From the cell containing the given text, extract its center point as (x, y) coordinate. 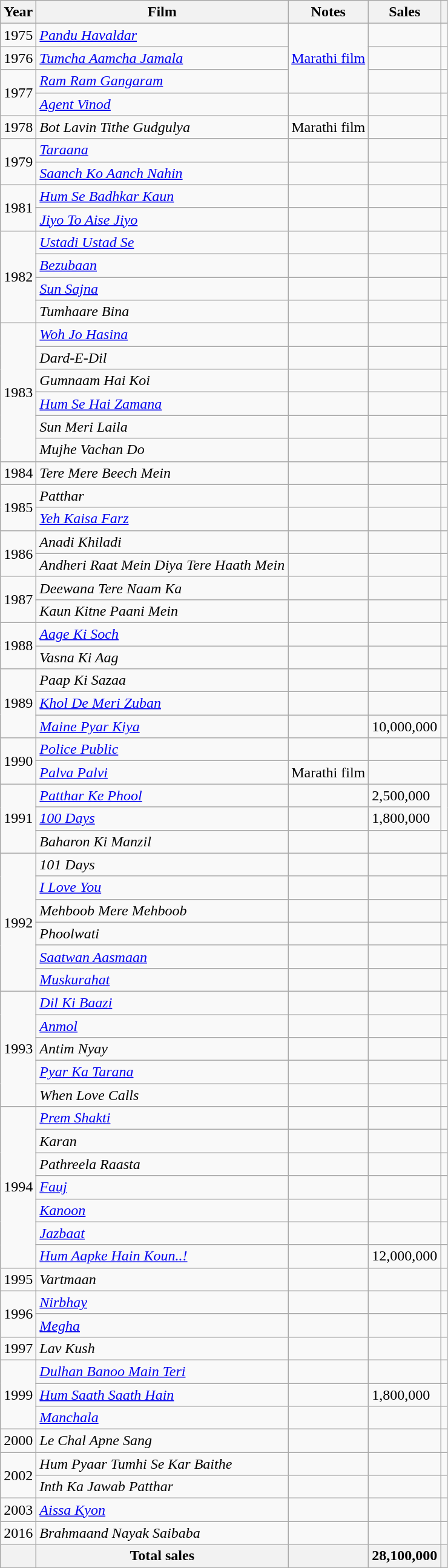
Tumhaare Bina (162, 312)
1983 (18, 392)
Hum Se Hai Zamana (162, 404)
1977 (18, 93)
Police Public (162, 749)
Saatwan Aasmaan (162, 957)
Ram Ram Gangaram (162, 81)
Vartmaan (162, 1279)
1988 (18, 645)
Notes (328, 12)
Dil Ki Baazi (162, 1003)
1991 (18, 819)
1999 (18, 1394)
Tumcha Aamcha Jamala (162, 58)
Anmol (162, 1026)
Baharon Ki Manzil (162, 842)
Taraana (162, 150)
Total sales (162, 1556)
1984 (18, 473)
Jiyo To Aise Jiyo (162, 219)
Prem Shakti (162, 1118)
1993 (18, 1049)
Bot Lavin Tithe Gudgulya (162, 127)
1985 (18, 507)
Le Chal Apne Sang (162, 1441)
Aissa Kyon (162, 1510)
Dulhan Banoo Main Teri (162, 1371)
Maine Pyar Kiya (162, 726)
Paap Ki Sazaa (162, 680)
1989 (18, 703)
Gumnaam Hai Koi (162, 381)
2000 (18, 1441)
Hum Saath Saath Hain (162, 1394)
Megha (162, 1325)
Anadi Khiladi (162, 542)
101 Days (162, 865)
Brahmaand Nayak Saibaba (162, 1533)
Year (18, 12)
12,000,000 (404, 1256)
1990 (18, 761)
1997 (18, 1348)
Saanch Ko Aanch Nahin (162, 173)
Yeh Kaisa Farz (162, 519)
1975 (18, 35)
Khol De Meri Zuban (162, 703)
Antim Nyay (162, 1049)
Sales (404, 12)
2002 (18, 1475)
Fauj (162, 1187)
Pandu Havaldar (162, 35)
Vasna Ki Aag (162, 657)
Mujhe Vachan Do (162, 450)
2003 (18, 1510)
1986 (18, 553)
1982 (18, 277)
Karan (162, 1141)
Hum Aapke Hain Koun..! (162, 1256)
10,000,000 (404, 726)
Nirbhay (162, 1302)
Phoolwati (162, 934)
Tere Mere Beech Mein (162, 473)
1995 (18, 1279)
Aage Ki Soch (162, 634)
Hum Pyaar Tumhi Se Kar Baithe (162, 1464)
Sun Sajna (162, 289)
I Love You (162, 888)
1978 (18, 127)
1976 (18, 58)
Palva Palvi (162, 772)
1992 (18, 922)
Ustadi Ustad Se (162, 242)
Andheri Raat Mein Diya Tere Haath Mein (162, 565)
Dard-E-Dil (162, 358)
Patthar (162, 496)
Patthar Ke Phool (162, 796)
Muskurahat (162, 980)
1981 (18, 208)
Mehboob Mere Mehboob (162, 911)
Pyar Ka Tarana (162, 1072)
Kaun Kitne Paani Mein (162, 611)
2016 (18, 1533)
Jazbaat (162, 1233)
2,500,000 (404, 796)
Inth Ka Jawab Patthar (162, 1487)
100 Days (162, 819)
Kanoon (162, 1210)
Hum Se Badhkar Kaun (162, 196)
Manchala (162, 1418)
28,100,000 (404, 1556)
1979 (18, 162)
Lav Kush (162, 1348)
1996 (18, 1314)
When Love Calls (162, 1095)
Deewana Tere Naam Ka (162, 588)
Agent Vinod (162, 104)
Woh Jo Hasina (162, 335)
Sun Meri Laila (162, 427)
Bezubaan (162, 265)
Pathreela Raasta (162, 1164)
1994 (18, 1187)
1987 (18, 599)
Film (162, 12)
